Pinpoint the cell where the given text exists, returning its (X, Y) midpoint coordinate. 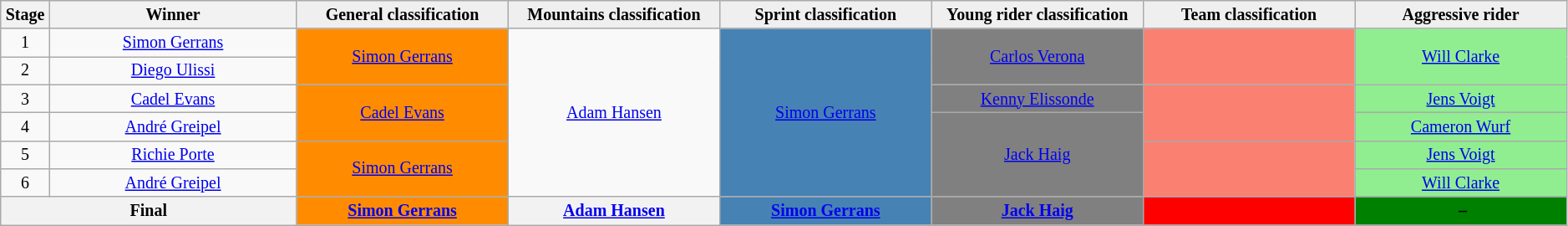
– (1460, 211)
General classification (403, 15)
3 (25, 99)
Diego Ulissi (173, 70)
Cameron Wurf (1460, 127)
Sprint classification (825, 15)
Young rider classification (1038, 15)
5 (25, 154)
Winner (173, 15)
Aggressive rider (1460, 15)
Carlos Verona (1038, 57)
1 (25, 44)
6 (25, 182)
Stage (25, 15)
2 (25, 70)
Kenny Elissonde (1038, 99)
Richie Porte (173, 154)
Team classification (1248, 15)
4 (25, 127)
Mountains classification (613, 15)
Final (149, 211)
